Determine the [X, Y] coordinate at the center of the cell enclosing the given text.  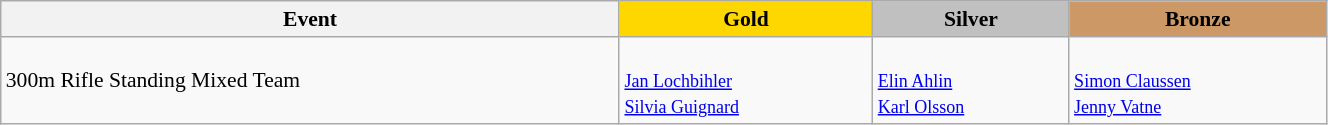
Bronze [1198, 19]
Silver [971, 19]
Simon ClaussenJenny Vatne [1198, 80]
Jan LochbihlerSilvia Guignard [746, 80]
Gold [746, 19]
Event [310, 19]
300m Rifle Standing Mixed Team [310, 80]
Elin AhlinKarl Olsson [971, 80]
